Extract the (x, y) coordinate from the center of the cell holding the provided text.  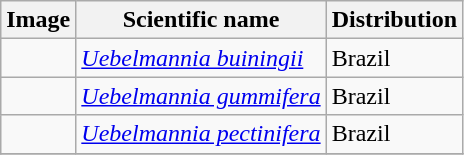
Uebelmannia pectinifera (201, 134)
Uebelmannia buiningii (201, 58)
Image (38, 20)
Uebelmannia gummifera (201, 96)
Scientific name (201, 20)
Distribution (394, 20)
